Find where the given text appears and provide that cell's center as [X, Y] coordinate. 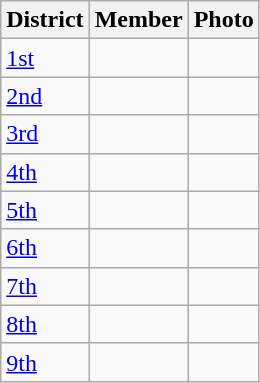
9th [45, 362]
2nd [45, 96]
7th [45, 286]
District [45, 20]
4th [45, 172]
3rd [45, 134]
8th [45, 324]
5th [45, 210]
6th [45, 248]
Member [138, 20]
1st [45, 58]
Photo [224, 20]
